Output the (x, y) coordinate of the center of the cell containing the given text.  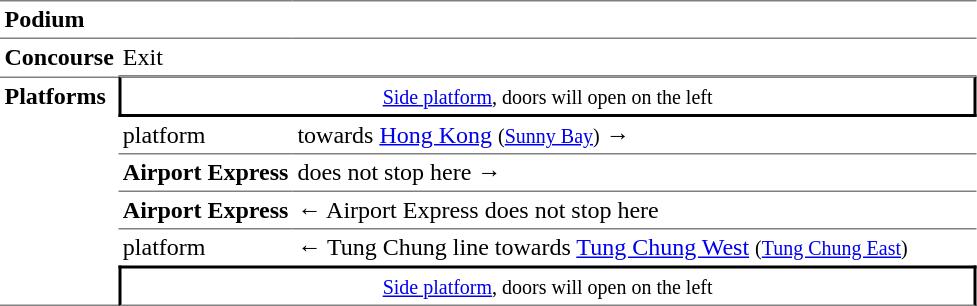
Concourse (59, 58)
Platforms (59, 191)
← Tung Chung line towards Tung Chung West (Tung Chung East) (635, 248)
← Airport Express does not stop here (635, 211)
Exit (548, 58)
Podium (146, 20)
towards Hong Kong (Sunny Bay) → (635, 136)
does not stop here → (635, 173)
